Output the (x, y) coordinate of the center of the cell containing the given text.  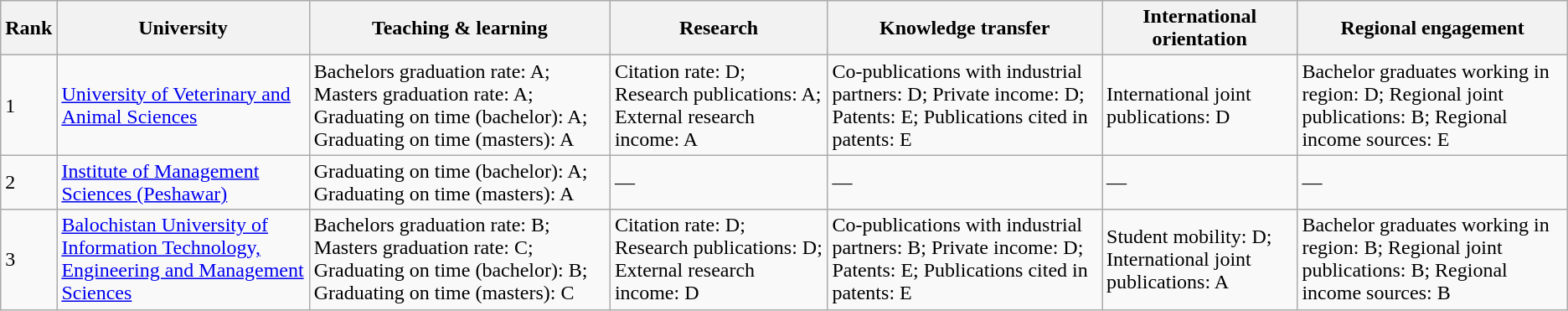
International orientation (1199, 29)
Research (719, 29)
Student mobility: D; International joint publications: A (1199, 260)
Bachelors graduation rate: A; Masters graduation rate: A; Graduating on time (bachelor): A; Graduating on time (masters): A (459, 106)
Bachelor graduates working in region: B; Regional joint publications: B; Regional income sources: B (1432, 260)
University (183, 29)
Balochistan University of Information Technology, Engineering and Management Sciences (183, 260)
Teaching & learning (459, 29)
Knowledge transfer (965, 29)
Rank (28, 29)
Graduating on time (bachelor): A; Graduating on time (masters): A (459, 183)
Citation rate: D; Research publications: A; External research income: A (719, 106)
Institute of Management Sciences (Peshawar) (183, 183)
Bachelor graduates working in region: D; Regional joint publications: B; Regional income sources: E (1432, 106)
Citation rate: D; Research publications: D; External research income: D (719, 260)
University of Veterinary and Animal Sciences (183, 106)
Regional engagement (1432, 29)
1 (28, 106)
3 (28, 260)
International joint publications: D (1199, 106)
Co-publications with industrial partners: B; Private income: D; Patents: E; Publications cited in patents: E (965, 260)
Bachelors graduation rate: B; Masters graduation rate: C; Graduating on time (bachelor): B; Graduating on time (masters): C (459, 260)
Co-publications with industrial partners: D; Private income: D; Patents: E; Publications cited in patents: E (965, 106)
2 (28, 183)
